Detect which cell encompasses the target text, then output its [x, y] center coordinate. 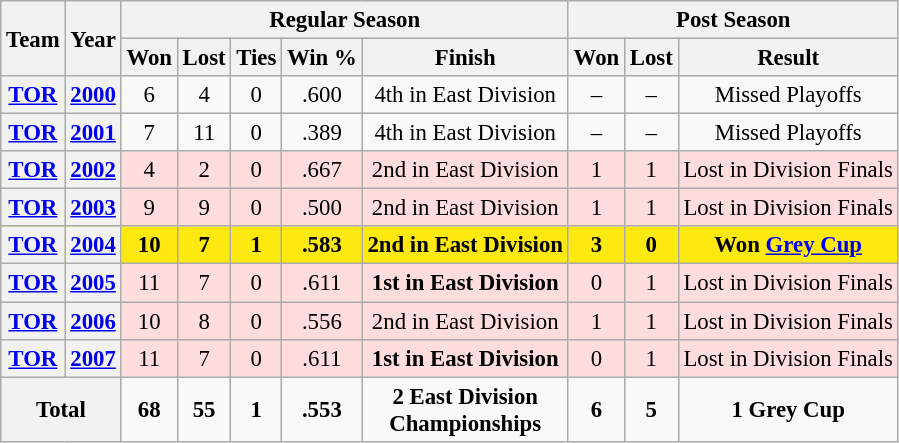
2000 [93, 95]
.583 [322, 245]
2001 [93, 133]
Team [33, 38]
Ties [256, 58]
Total [61, 410]
Win % [322, 58]
2004 [93, 245]
5 [651, 410]
.600 [322, 95]
.389 [322, 133]
Post Season [733, 20]
2003 [93, 208]
2006 [93, 321]
2002 [93, 170]
.553 [322, 410]
2 East DivisionChampionships [465, 410]
2005 [93, 283]
Won Grey Cup [788, 245]
3 [596, 245]
.500 [322, 208]
Result [788, 58]
.667 [322, 170]
68 [149, 410]
2 [204, 170]
Year [93, 38]
1 Grey Cup [788, 410]
2007 [93, 358]
55 [204, 410]
8 [204, 321]
Finish [465, 58]
.556 [322, 321]
Regular Season [344, 20]
